Pinpoint the cell where the given text exists, returning its (x, y) midpoint coordinate. 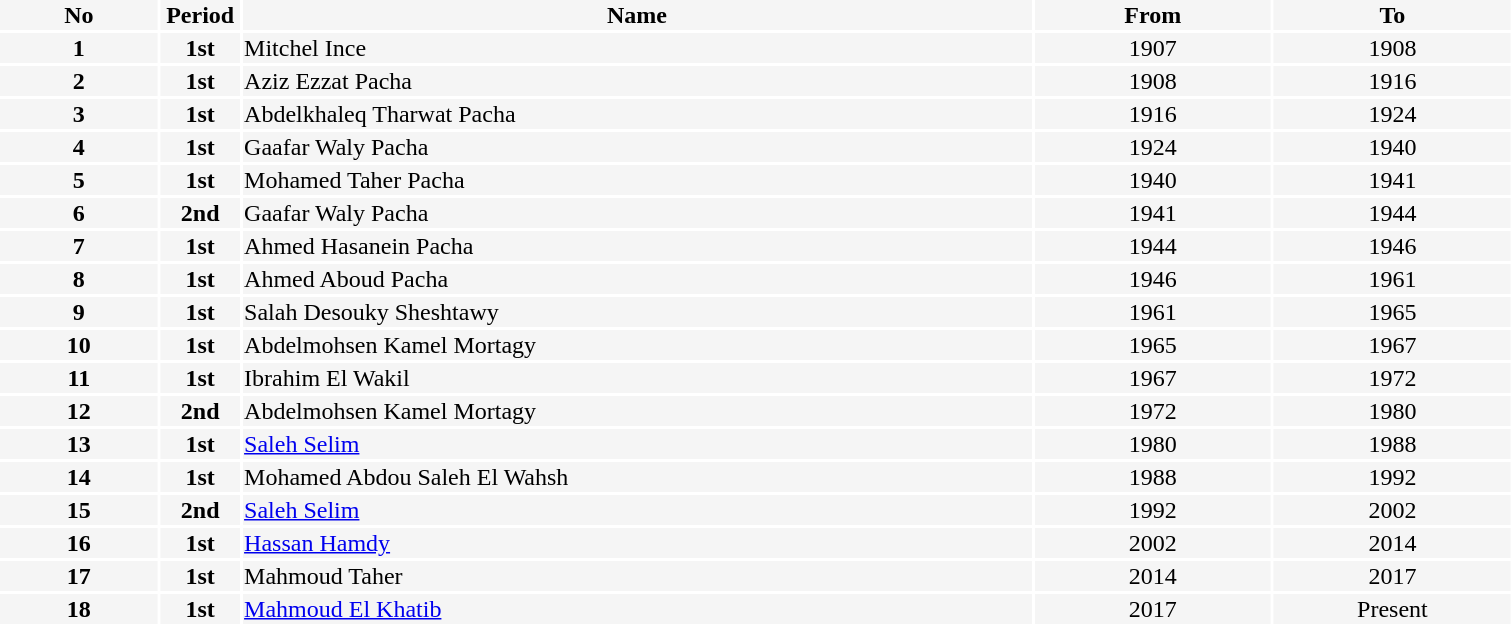
11 (79, 378)
6 (79, 213)
Aziz Ezzat Pacha (638, 81)
12 (79, 411)
Ibrahim El Wakil (638, 378)
18 (79, 609)
3 (79, 114)
1907 (1152, 48)
5 (79, 180)
Present (1392, 609)
Ahmed Hasanein Pacha (638, 246)
17 (79, 576)
Ahmed Aboud Pacha (638, 279)
Salah Desouky Sheshtawy (638, 312)
Hassan Hamdy (638, 543)
15 (79, 510)
9 (79, 312)
1 (79, 48)
2 (79, 81)
To (1392, 15)
Abdelkhaleq Tharwat Pacha (638, 114)
From (1152, 15)
Name (638, 15)
14 (79, 477)
No (79, 15)
Mahmoud Taher (638, 576)
Period (200, 15)
Mahmoud El Khatib (638, 609)
Mohamed Taher Pacha (638, 180)
8 (79, 279)
10 (79, 345)
13 (79, 444)
7 (79, 246)
Mitchel Ince (638, 48)
16 (79, 543)
4 (79, 147)
Mohamed Abdou Saleh El Wahsh (638, 477)
